Return the (x, y) coordinate for the center point of the cell that contains the specified text.  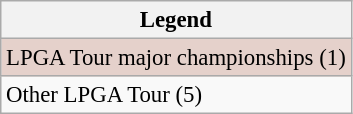
LPGA Tour major championships (1) (176, 58)
Other LPGA Tour (5) (176, 95)
Legend (176, 20)
